Locate the cell with the specified text and output its [x, y] center coordinate. 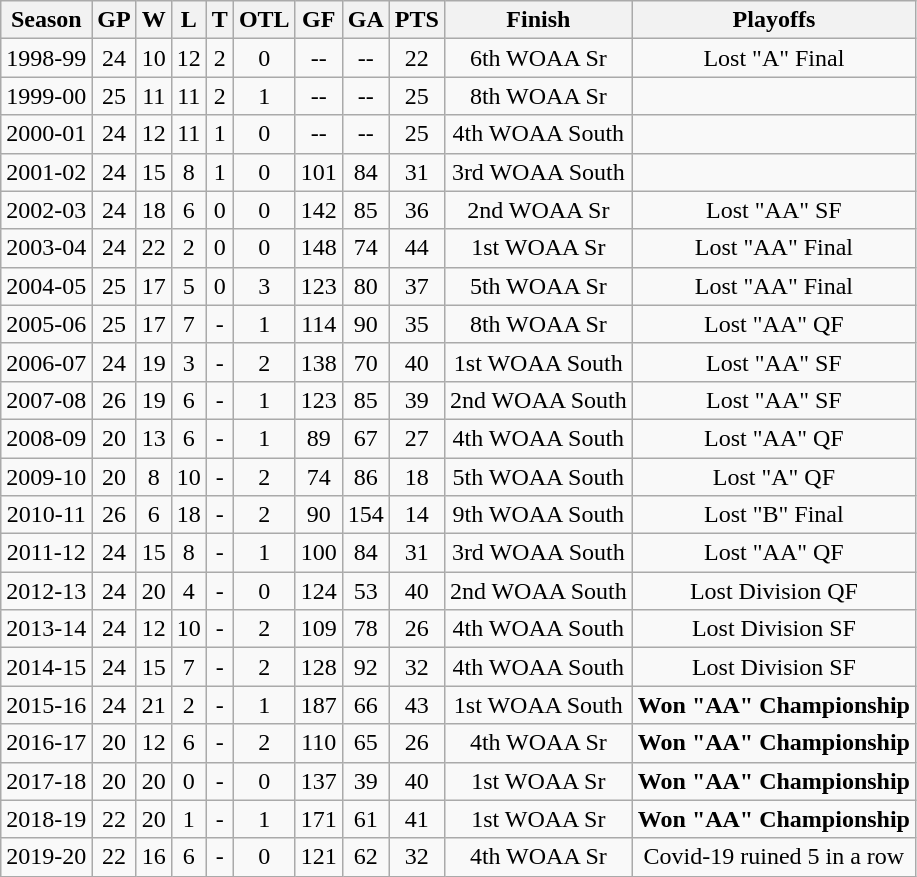
101 [318, 172]
121 [318, 857]
Lost Division QF [774, 591]
27 [416, 438]
142 [318, 210]
GA [366, 20]
Playoffs [774, 20]
114 [318, 324]
2017-18 [46, 781]
GF [318, 20]
2013-14 [46, 629]
61 [366, 819]
PTS [416, 20]
53 [366, 591]
Lost "A" Final [774, 58]
66 [366, 705]
80 [366, 286]
6th WOAA Sr [538, 58]
16 [154, 857]
5th WOAA Sr [538, 286]
171 [318, 819]
2001-02 [46, 172]
128 [318, 667]
Lost "A" QF [774, 477]
Covid-19 ruined 5 in a row [774, 857]
41 [416, 819]
5 [188, 286]
Finish [538, 20]
W [154, 20]
2007-08 [46, 400]
124 [318, 591]
1998-99 [46, 58]
100 [318, 553]
5th WOAA South [538, 477]
92 [366, 667]
70 [366, 362]
Season [46, 20]
138 [318, 362]
21 [154, 705]
2016-17 [46, 743]
2000-01 [46, 134]
78 [366, 629]
2018-19 [46, 819]
148 [318, 248]
110 [318, 743]
2005-06 [46, 324]
13 [154, 438]
2014-15 [46, 667]
Lost "B" Final [774, 515]
T [220, 20]
2008-09 [46, 438]
67 [366, 438]
L [188, 20]
62 [366, 857]
GP [114, 20]
2009-10 [46, 477]
109 [318, 629]
2019-20 [46, 857]
14 [416, 515]
35 [416, 324]
2004-05 [46, 286]
44 [416, 248]
2011-12 [46, 553]
43 [416, 705]
2015-16 [46, 705]
2010-11 [46, 515]
89 [318, 438]
65 [366, 743]
137 [318, 781]
36 [416, 210]
9th WOAA South [538, 515]
2002-03 [46, 210]
2003-04 [46, 248]
2012-13 [46, 591]
4 [188, 591]
37 [416, 286]
86 [366, 477]
1999-00 [46, 96]
2006-07 [46, 362]
154 [366, 515]
187 [318, 705]
OTL [264, 20]
2nd WOAA Sr [538, 210]
